Pinpoint the cell where the given text exists, returning its (X, Y) midpoint coordinate. 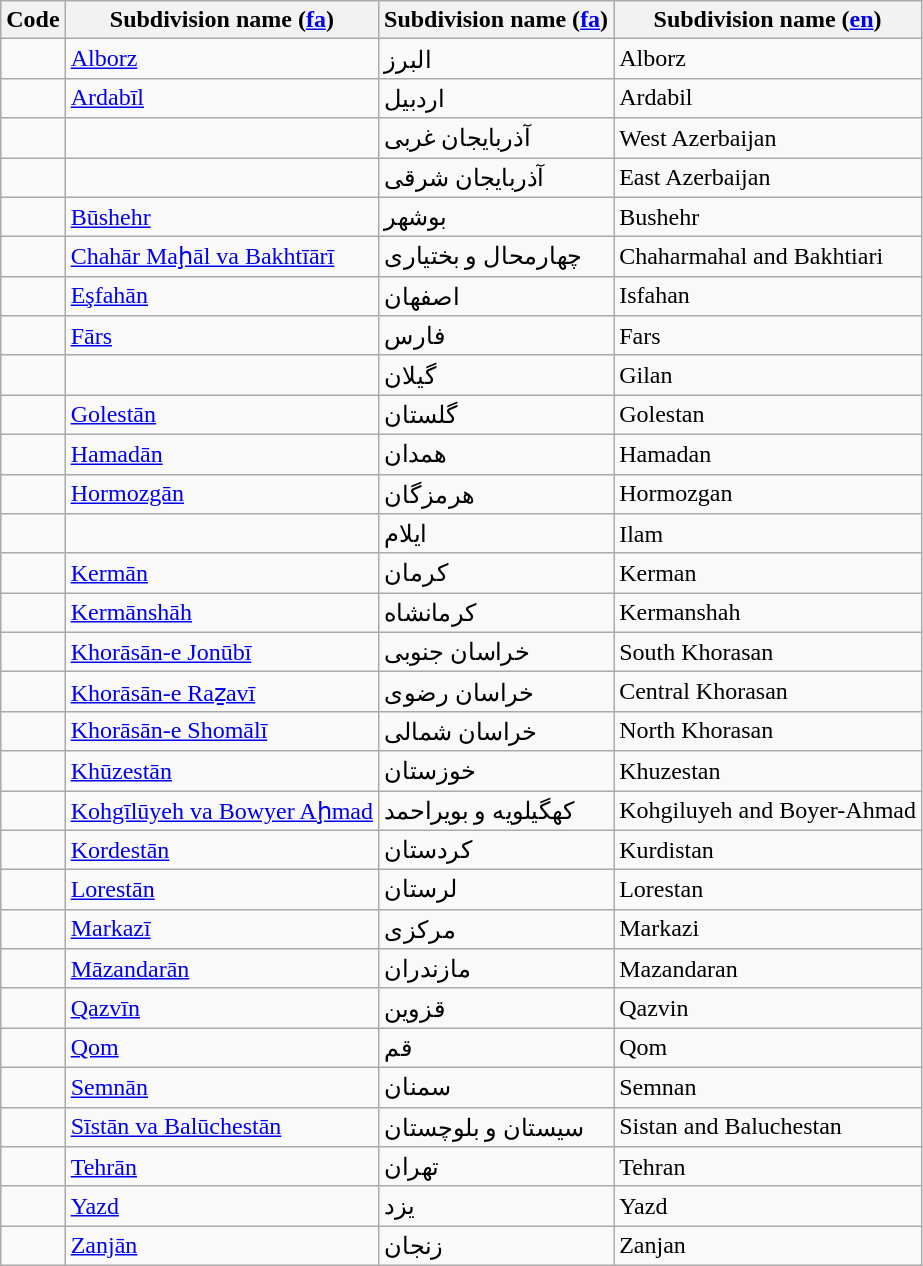
بوشهر (496, 217)
گلستان (496, 415)
Hamadan (768, 454)
West Azerbaijan (768, 138)
Chahār Maḩāl va Bakhtīārī (222, 257)
Qazvīn (222, 1008)
Bushehr (768, 217)
Tehran (768, 1167)
Golestān (222, 415)
کهگیلویه و بویراحمد (496, 810)
هرمزگان (496, 494)
Mazandaran (768, 969)
Markazi (768, 929)
Khuzestan (768, 771)
سیستان و بلوچستان (496, 1127)
Kermān (222, 573)
Kermanshah (768, 613)
Code (33, 20)
Fars (768, 336)
Semnan (768, 1087)
اصفهان (496, 296)
Subdivision name (en) (768, 20)
Kerman (768, 573)
همدان (496, 454)
تهران (496, 1167)
زنجان (496, 1246)
یزد (496, 1206)
Kohgīlūyeh va Bowyer Aḩmad (222, 810)
گیلان (496, 375)
Golestan (768, 415)
خوزستان (496, 771)
Isfahan (768, 296)
فارس (496, 336)
Tehrān (222, 1167)
خراسان رضوی (496, 692)
لرستان (496, 890)
Eşfahān (222, 296)
Hamadān (222, 454)
آذربایجان غربی (496, 138)
ایلام (496, 534)
چهارمحال و بختیاری (496, 257)
North Khorasan (768, 731)
Khorāsān-e Shomālī (222, 731)
Māzandarān (222, 969)
کرمانشاه (496, 613)
Kermānshāh (222, 613)
قم (496, 1048)
آذربایجان شرقی (496, 178)
مرکزی (496, 929)
Zanjān (222, 1246)
کرمان (496, 573)
South Khorasan (768, 652)
Lorestan (768, 890)
Ardabīl (222, 98)
کردستان (496, 850)
Kurdistan (768, 850)
Hormozgan (768, 494)
Chaharmahal and Bakhtiari (768, 257)
Lorestān (222, 890)
قزوین (496, 1008)
Sīstān va Balūchestān (222, 1127)
خراسان جنوبی (496, 652)
East Azerbaijan (768, 178)
Kordestān (222, 850)
Central Khorasan (768, 692)
Khorāsān-e Raẕavī (222, 692)
Sistan and Baluchestan (768, 1127)
Markazī (222, 929)
البرز (496, 59)
Semnān (222, 1087)
Kohgiluyeh and Boyer-Ahmad (768, 810)
سمنان (496, 1087)
Khorāsān-e Jonūbī (222, 652)
مازندران (496, 969)
اردبیل (496, 98)
Zanjan (768, 1246)
Gilan (768, 375)
Fārs (222, 336)
Khūzestān (222, 771)
Būshehr (222, 217)
Ardabil (768, 98)
Ilam (768, 534)
خراسان شمالی (496, 731)
Hormozgān (222, 494)
Qazvin (768, 1008)
